Find where the given text appears and provide that cell's center as [x, y] coordinate. 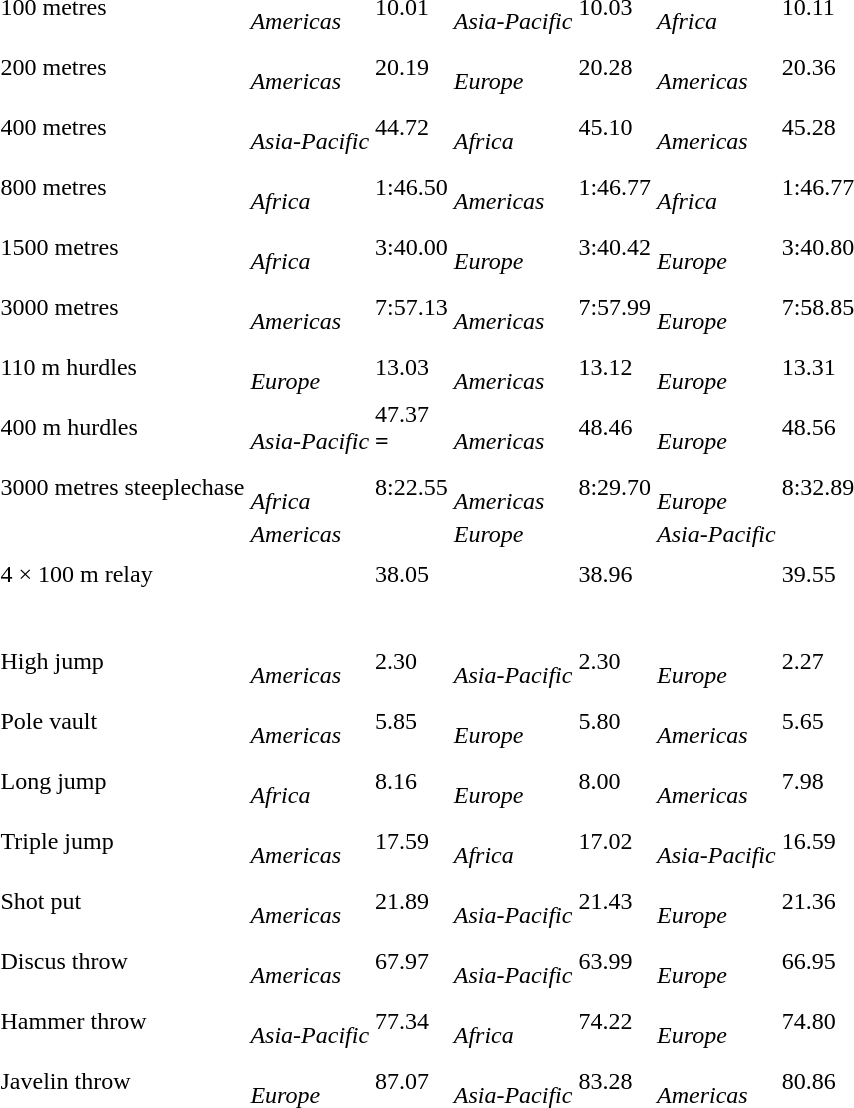
74.22 [615, 1022]
7:57.13 [412, 308]
17.59 [412, 842]
3:40.42 [615, 248]
5.85 [412, 722]
45.10 [615, 128]
38.96 [615, 574]
5.80 [615, 722]
47.37= [412, 428]
8.00 [615, 782]
20.19 [412, 68]
20.28 [615, 68]
13.12 [615, 368]
21.43 [615, 902]
67.97 [412, 962]
1:46.50 [412, 188]
7:57.99 [615, 308]
38.05 [412, 574]
21.89 [412, 902]
48.46 [615, 428]
13.03 [412, 368]
44.72 [412, 128]
77.34 [412, 1022]
8:22.55 [412, 488]
1:46.77 [615, 188]
3:40.00 [412, 248]
63.99 [615, 962]
8.16 [412, 782]
17.02 [615, 842]
8:29.70 [615, 488]
